Find where the given text appears and provide that cell's center as (x, y) coordinate. 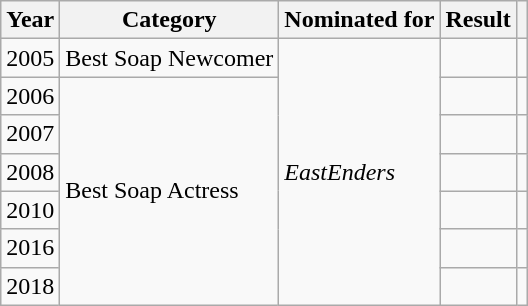
Category (170, 20)
EastEnders (360, 172)
2008 (30, 172)
Best Soap Newcomer (170, 58)
2005 (30, 58)
2016 (30, 248)
Nominated for (360, 20)
Best Soap Actress (170, 191)
2006 (30, 96)
2018 (30, 286)
2007 (30, 134)
Year (30, 20)
2010 (30, 210)
Result (478, 20)
